Find where the given text appears and provide that cell's center as (x, y) coordinate. 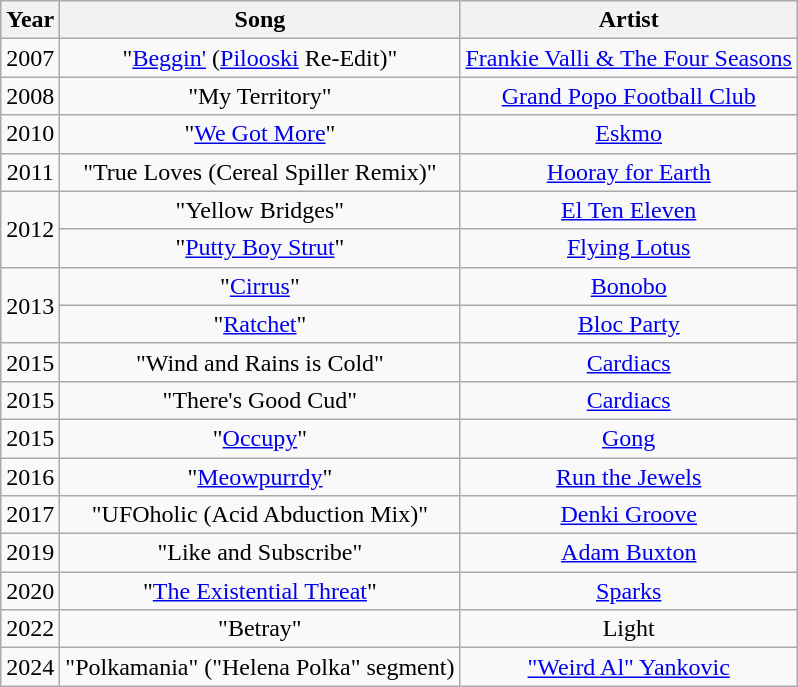
2013 (30, 305)
"Yellow Bridges" (260, 210)
Run the Jewels (629, 477)
2017 (30, 515)
Gong (629, 438)
Denki Groove (629, 515)
2012 (30, 229)
Year (30, 20)
"Cirrus" (260, 286)
"Ratchet" (260, 324)
Song (260, 20)
"Meowpurrdy" (260, 477)
Flying Lotus (629, 248)
"My Territory" (260, 96)
Light (629, 629)
Frankie Valli & The Four Seasons (629, 58)
2019 (30, 553)
"UFOholic (Acid Abduction Mix)" (260, 515)
"Wind and Rains is Cold" (260, 362)
Hooray for Earth (629, 172)
"Like and Subscribe" (260, 553)
2011 (30, 172)
"True Loves (Cereal Spiller Remix)" (260, 172)
Eskmo (629, 134)
Sparks (629, 591)
Artist (629, 20)
"Polkamania" ("Helena Polka" segment) (260, 667)
2020 (30, 591)
"We Got More" (260, 134)
2007 (30, 58)
"Putty Boy Strut" (260, 248)
2016 (30, 477)
"Weird Al" Yankovic (629, 667)
"The Existential Threat" (260, 591)
"Beggin' (Pilooski Re-Edit)" (260, 58)
2010 (30, 134)
2022 (30, 629)
"There's Good Cud" (260, 400)
Grand Popo Football Club (629, 96)
"Betray" (260, 629)
El Ten Eleven (629, 210)
2024 (30, 667)
Bloc Party (629, 324)
2008 (30, 96)
Adam Buxton (629, 553)
"Occupy" (260, 438)
Bonobo (629, 286)
